From the cell containing the given text, extract its center point as [x, y] coordinate. 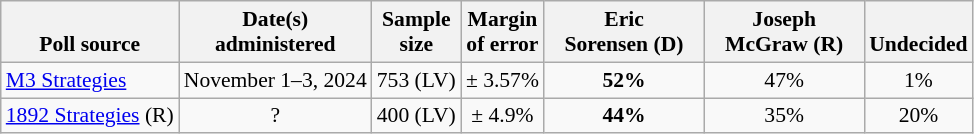
M3 Strategies [90, 80]
753 (LV) [416, 80]
1892 Strategies (R) [90, 116]
35% [784, 116]
JosephMcGraw (R) [784, 32]
Samplesize [416, 32]
Date(s)administered [276, 32]
Undecided [918, 32]
Poll source [90, 32]
20% [918, 116]
52% [624, 80]
47% [784, 80]
1% [918, 80]
November 1–3, 2024 [276, 80]
EricSorensen (D) [624, 32]
Marginof error [502, 32]
400 (LV) [416, 116]
± 4.9% [502, 116]
? [276, 116]
± 3.57% [502, 80]
44% [624, 116]
